Identify which cell holds the provided text, then report its [x, y] central coordinate. 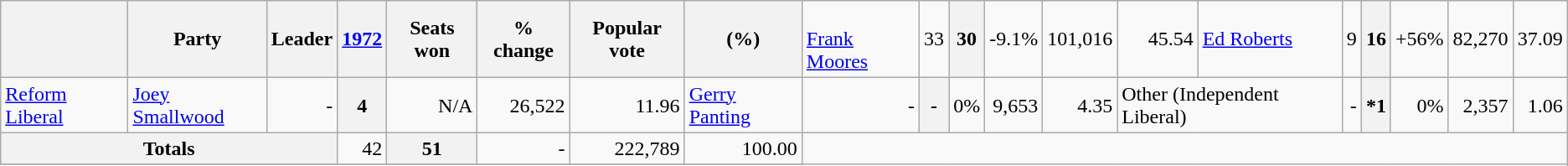
Totals [169, 148]
9 [1352, 39]
Gerry Panting [743, 106]
Joey Smallwood [198, 106]
82,270 [1481, 39]
37.09 [1540, 39]
(%) [743, 39]
1972 [362, 39]
4.35 [1081, 106]
101,016 [1081, 39]
222,789 [627, 148]
N/A [432, 106]
16 [1375, 39]
Seats won [432, 39]
Other (Independent Liberal) [1230, 106]
% change [524, 39]
11.96 [627, 106]
-9.1% [1014, 39]
Party [198, 39]
26,522 [524, 106]
*1 [1375, 106]
4 [362, 106]
45.54 [1158, 39]
1.06 [1540, 106]
+56% [1419, 39]
Ed Roberts [1270, 39]
51 [432, 148]
42 [362, 148]
100.00 [743, 148]
Reform Liberal [64, 106]
2,357 [1481, 106]
9,653 [1014, 106]
30 [967, 39]
Leader [302, 39]
Frank Moores [860, 39]
Popular vote [627, 39]
33 [935, 39]
